Output the [x, y] coordinate of the center of the cell containing the given text.  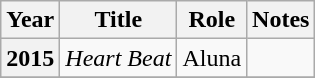
Role [212, 20]
Aluna [212, 58]
Notes [281, 20]
Year [30, 20]
2015 [30, 58]
Title [118, 20]
Heart Beat [118, 58]
